Scan for the cell matching the given text and deliver its (X, Y) coordinate at center. 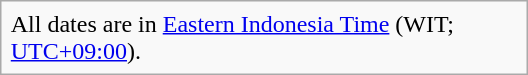
All dates are in Eastern Indonesia Time (WIT; UTC+09:00). (264, 38)
